Return [X, Y] of the center of cell containing provided text 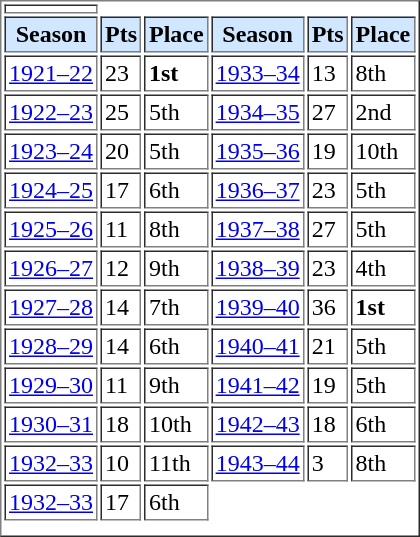
1928–29 [50, 346]
1941–42 [258, 386]
13 [328, 74]
1924–25 [50, 190]
25 [120, 112]
1925–26 [50, 230]
20 [120, 152]
1935–36 [258, 152]
11th [176, 464]
1934–35 [258, 112]
21 [328, 346]
3 [328, 464]
1940–41 [258, 346]
10 [120, 464]
2nd [383, 112]
1927–28 [50, 308]
7th [176, 308]
1923–24 [50, 152]
1943–44 [258, 464]
1930–31 [50, 424]
1933–34 [258, 74]
12 [120, 268]
1929–30 [50, 386]
1942–43 [258, 424]
36 [328, 308]
1921–22 [50, 74]
4th [383, 268]
1938–39 [258, 268]
1922–23 [50, 112]
1926–27 [50, 268]
1937–38 [258, 230]
1939–40 [258, 308]
1936–37 [258, 190]
